Search for the cell housing the specified text and yield its (X, Y) center coordinate. 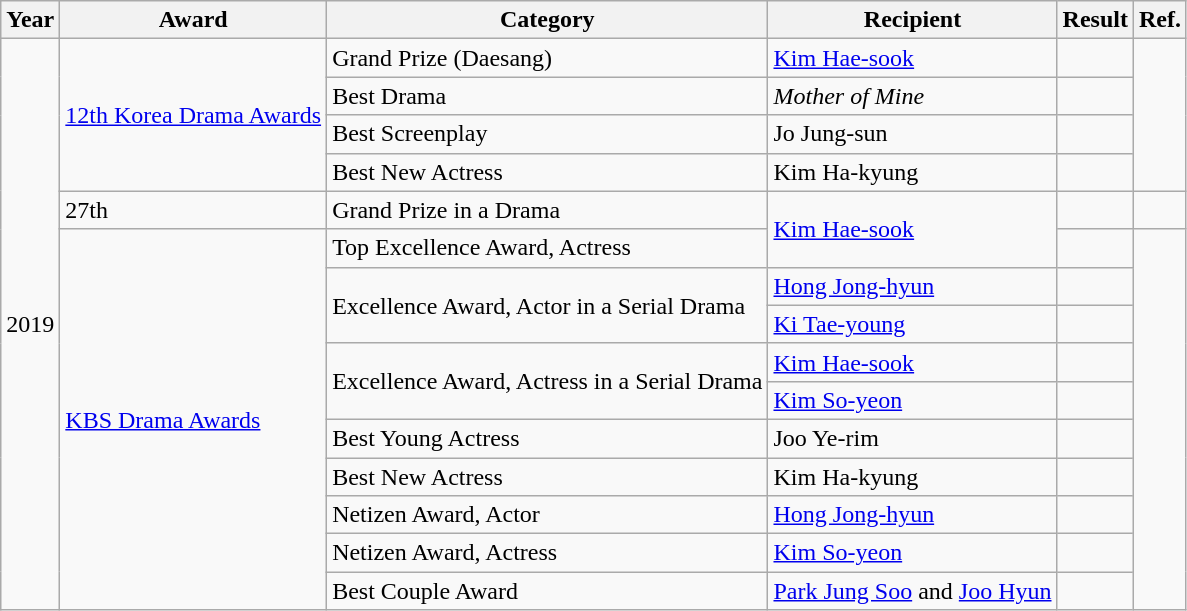
Year (30, 20)
Mother of Mine (912, 96)
Excellence Award, Actress in a Serial Drama (548, 381)
Category (548, 20)
12th Korea Drama Awards (194, 115)
Best Screenplay (548, 134)
Grand Prize in a Drama (548, 210)
Jo Jung-sun (912, 134)
Joo Ye-rim (912, 438)
Best Drama (548, 96)
27th (194, 210)
Award (194, 20)
Park Jung Soo and Joo Hyun (912, 591)
Best Couple Award (548, 591)
KBS Drama Awards (194, 420)
Excellence Award, Actor in a Serial Drama (548, 305)
2019 (30, 324)
Ki Tae-young (912, 324)
Best Young Actress (548, 438)
Result (1095, 20)
Netizen Award, Actress (548, 553)
Top Excellence Award, Actress (548, 248)
Ref. (1160, 20)
Recipient (912, 20)
Grand Prize (Daesang) (548, 58)
Netizen Award, Actor (548, 515)
